For the text-containing cell, return its midpoint in [X, Y] coordinate format. 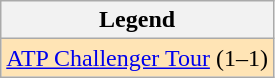
Legend [138, 20]
ATP Challenger Tour (1–1) [138, 58]
